Search for the cell housing the specified text and yield its (X, Y) center coordinate. 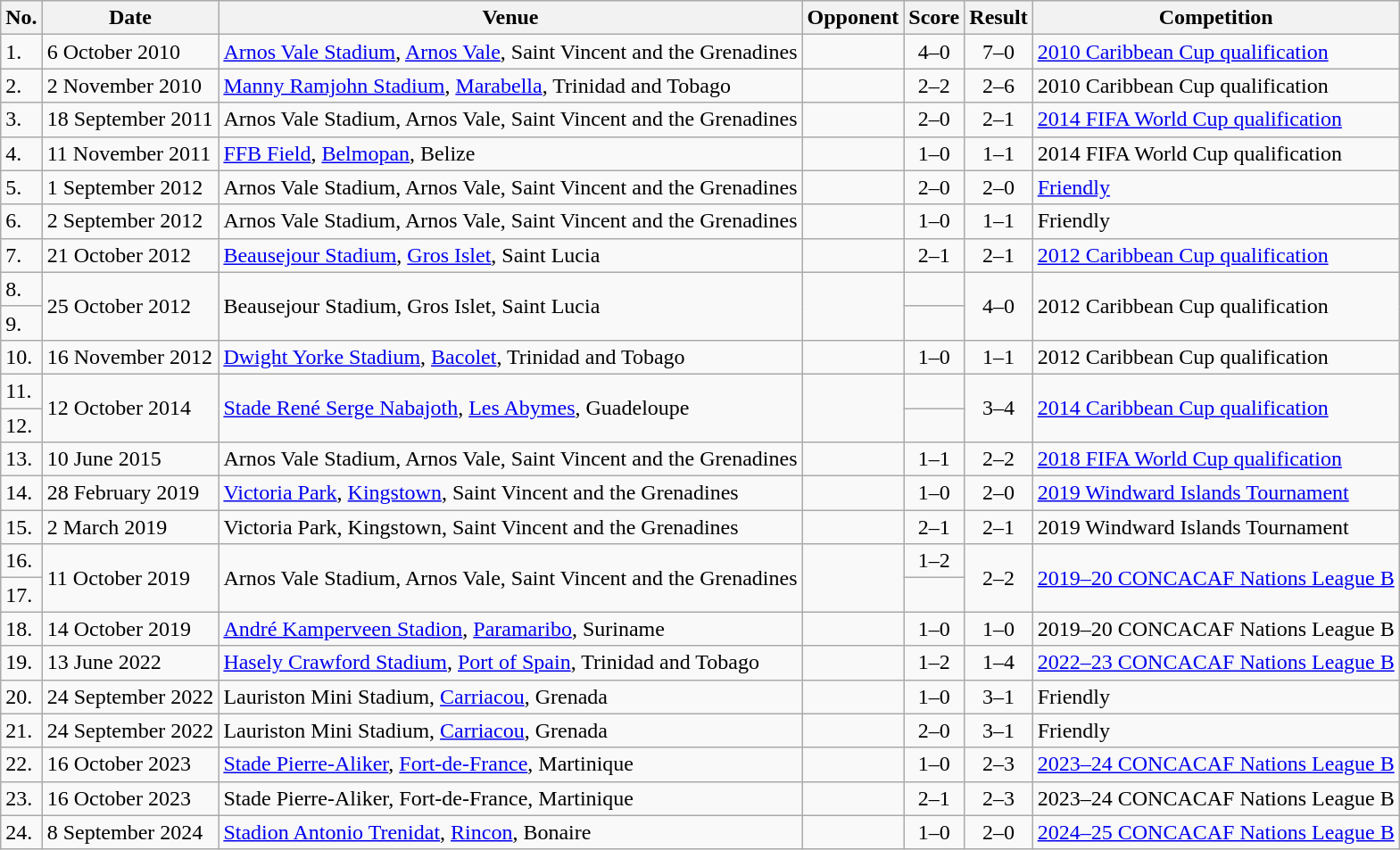
1 September 2012 (130, 187)
Result (998, 18)
25 October 2012 (130, 306)
14. (21, 493)
7. (21, 255)
19. (21, 663)
11. (21, 391)
Manny Ramjohn Stadium, Marabella, Trinidad and Tobago (510, 86)
13. (21, 459)
15. (21, 527)
22. (21, 764)
Stadion Antonio Trenidat, Rincon, Bonaire (510, 832)
Hasely Crawford Stadium, Port of Spain, Trinidad and Tobago (510, 663)
2. (21, 86)
9. (21, 323)
20. (21, 697)
2024–25 CONCACAF Nations League B (1215, 832)
10. (21, 357)
18 September 2011 (130, 120)
Stade René Serge Nabajoth, Les Abymes, Guadeloupe (510, 408)
16. (21, 561)
23. (21, 798)
2 September 2012 (130, 221)
4. (21, 153)
12. (21, 425)
Competition (1215, 18)
7–0 (998, 52)
10 June 2015 (130, 459)
2–6 (998, 86)
Venue (510, 18)
21. (21, 730)
24. (21, 832)
2014 Caribbean Cup qualification (1215, 408)
FFB Field, Belmopan, Belize (510, 153)
3–4 (998, 408)
14 October 2019 (130, 629)
11 October 2019 (130, 578)
2018 FIFA World Cup qualification (1215, 459)
11 November 2011 (130, 153)
13 June 2022 (130, 663)
Opponent (853, 18)
Dwight Yorke Stadium, Bacolet, Trinidad and Tobago (510, 357)
No. (21, 18)
2022–23 CONCACAF Nations League B (1215, 663)
21 October 2012 (130, 255)
2 March 2019 (130, 527)
8 September 2024 (130, 832)
5. (21, 187)
18. (21, 629)
6 October 2010 (130, 52)
1. (21, 52)
André Kamperveen Stadion, Paramaribo, Suriname (510, 629)
17. (21, 595)
16 November 2012 (130, 357)
8. (21, 289)
28 February 2019 (130, 493)
12 October 2014 (130, 408)
1–4 (998, 663)
3. (21, 120)
Score (934, 18)
6. (21, 221)
2 November 2010 (130, 86)
Date (130, 18)
